Pinpoint the cell where the given text exists, returning its [X, Y] midpoint coordinate. 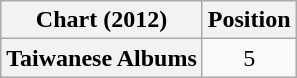
Chart (2012) [102, 20]
5 [249, 58]
Taiwanese Albums [102, 58]
Position [249, 20]
